Scan for the cell matching the given text and deliver its [X, Y] coordinate at center. 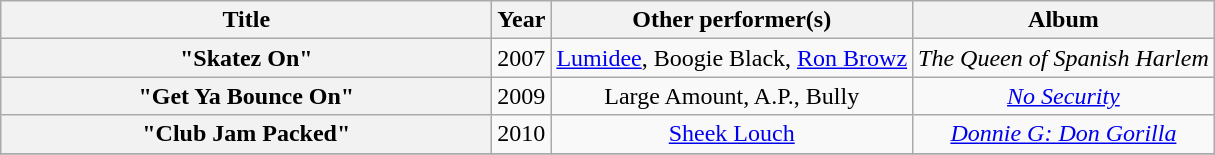
Other performer(s) [732, 20]
Donnie G: Don Gorilla [1064, 134]
"Skatez On" [246, 58]
2010 [522, 134]
Sheek Louch [732, 134]
"Club Jam Packed" [246, 134]
Album [1064, 20]
"Get Ya Bounce On" [246, 96]
Lumidee, Boogie Black, Ron Browz [732, 58]
2009 [522, 96]
No Security [1064, 96]
The Queen of Spanish Harlem [1064, 58]
2007 [522, 58]
Large Amount, A.P., Bully [732, 96]
Title [246, 20]
Year [522, 20]
